Return the [x, y] coordinate for the center point of the cell that contains the specified text.  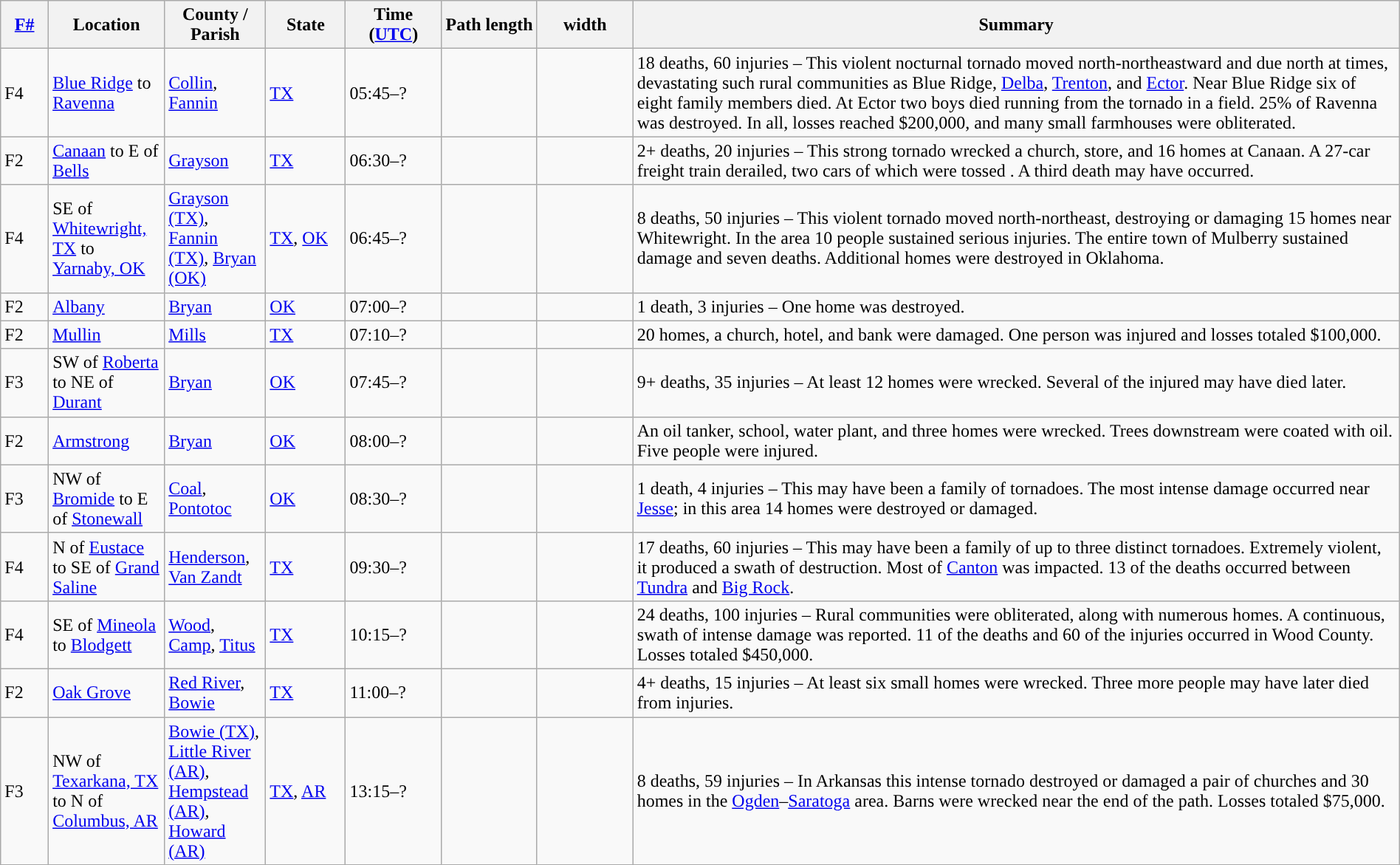
1 death, 3 injuries – One home was destroyed. [1016, 307]
Albany [106, 307]
Blue Ridge to Ravenna [106, 93]
4+ deaths, 15 injuries – At least six small homes were wrecked. Three more people may have later died from injuries. [1016, 693]
F# [25, 25]
State [306, 25]
06:45–? [394, 239]
SW of Roberta to NE of Durant [106, 383]
Grayson [216, 161]
08:30–? [394, 499]
Red River, Bowie [216, 693]
Collin, Fannin [216, 93]
Mills [216, 335]
10:15–? [394, 635]
Canaan to E of Bells [106, 161]
County / Parish [216, 25]
N of Eustace to SE of Grand Saline [106, 567]
SE of Mineola to Blodgett [106, 635]
Mullin [106, 335]
width [585, 25]
Armstrong [106, 440]
09:30–? [394, 567]
07:10–? [394, 335]
Summary [1016, 25]
Grayson (TX), Fannin (TX), Bryan (OK) [216, 239]
Coal, Pontotoc [216, 499]
07:00–? [394, 307]
20 homes, a church, hotel, and bank were damaged. One person was injured and losses totaled $100,000. [1016, 335]
08:00–? [394, 440]
Time (UTC) [394, 25]
SE of Whitewright, TX to Yarnaby, OK [106, 239]
Path length [490, 25]
Oak Grove [106, 693]
13:15–? [394, 790]
05:45–? [394, 93]
Location [106, 25]
Bowie (TX), Little River (AR), Hempstead (AR), Howard (AR) [216, 790]
Wood, Camp, Titus [216, 635]
TX, OK [306, 239]
9+ deaths, 35 injuries – At least 12 homes were wrecked. Several of the injured may have died later. [1016, 383]
NW of Texarkana, TX to N of Columbus, AR [106, 790]
07:45–? [394, 383]
Henderson, Van Zandt [216, 567]
11:00–? [394, 693]
An oil tanker, school, water plant, and three homes were wrecked. Trees downstream were coated with oil. Five people were injured. [1016, 440]
06:30–? [394, 161]
TX, AR [306, 790]
NW of Bromide to E of Stonewall [106, 499]
